Extract the (X, Y) coordinate from the center of the cell holding the provided text.  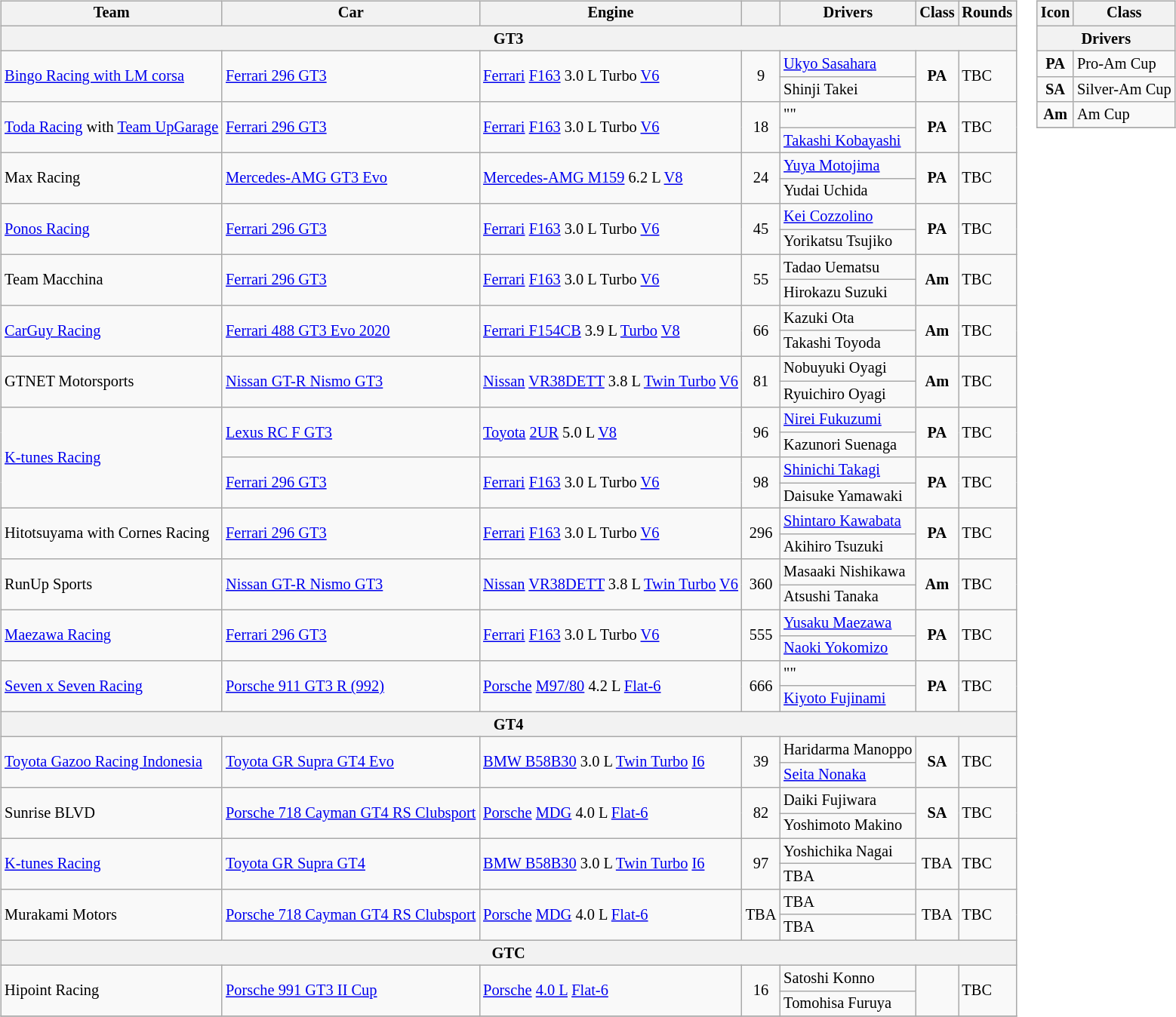
Toyota GR Supra GT4 (350, 863)
Sunrise BLVD (112, 813)
Ferrari 488 GT3 Evo 2020 (350, 330)
9 (761, 77)
Tomohisa Furuya (848, 1003)
18 (761, 127)
Porsche M97/80 4.2 L Flat-6 (611, 687)
Toyota GR Supra GT4 Evo (350, 762)
Maezawa Racing (112, 635)
Team (112, 14)
Kei Cozzolino (848, 217)
Shintaro Kawabata (848, 521)
Engine (611, 14)
Nirei Fukuzumi (848, 419)
Kazunori Suenaga (848, 445)
66 (761, 330)
39 (761, 762)
RunUp Sports (112, 584)
296 (761, 534)
Shinichi Takagi (848, 470)
Yoshichika Nagai (848, 851)
Pro-Am Cup (1124, 64)
Nobuyuki Oyagi (848, 369)
Yuya Motojima (848, 166)
GT4 (509, 724)
Toda Racing with Team UpGarage (112, 127)
Silver-Am Cup (1124, 90)
555 (761, 635)
GTC (509, 953)
Max Racing (112, 178)
Hirokazu Suzuki (848, 293)
Porsche 991 GT3 II Cup (350, 991)
666 (761, 687)
Daisuke Yamawaki (848, 496)
Yoshimoto Makino (848, 826)
96 (761, 432)
16 (761, 991)
Porsche 4.0 L Flat-6 (611, 991)
Atsushi Tanaka (848, 598)
Team Macchina (112, 279)
Rounds (987, 14)
Murakami Motors (112, 914)
82 (761, 813)
Seita Nonaka (848, 775)
GT3 (509, 38)
Seven x Seven Racing (112, 687)
Ponos Racing (112, 229)
Yudai Uchida (848, 191)
Bingo Racing with LM corsa (112, 77)
Takashi Toyoda (848, 343)
Porsche 911 GT3 R (992) (350, 687)
Mercedes-AMG M159 6.2 L V8 (611, 178)
Mercedes-AMG GT3 Evo (350, 178)
98 (761, 483)
Lexus RC F GT3 (350, 432)
360 (761, 584)
Yusaku Maezawa (848, 622)
Daiki Fujiwara (848, 800)
45 (761, 229)
Car (350, 14)
Ryuichiro Oyagi (848, 394)
Naoki Yokomizo (848, 648)
GTNET Motorsports (112, 382)
Ferrari F154CB 3.9 L Turbo V8 (611, 330)
Tadao Uematsu (848, 267)
Shinji Takei (848, 90)
55 (761, 279)
Icon (1055, 14)
Kiyoto Fujinami (848, 699)
Kazuki Ota (848, 318)
Hitotsuyama with Cornes Racing (112, 534)
Akihiro Tsuzuki (848, 546)
24 (761, 178)
97 (761, 863)
Yorikatsu Tsujiko (848, 242)
Satoshi Konno (848, 979)
81 (761, 382)
Ukyo Sasahara (848, 64)
Takashi Kobayashi (848, 140)
Hipoint Racing (112, 991)
Am Cup (1124, 115)
Haridarma Manoppo (848, 750)
CarGuy Racing (112, 330)
Masaaki Nishikawa (848, 572)
Toyota Gazoo Racing Indonesia (112, 762)
Toyota 2UR 5.0 L V8 (611, 432)
